Capture the cell that displays the provided text and extract its (x, y) central coordinate. 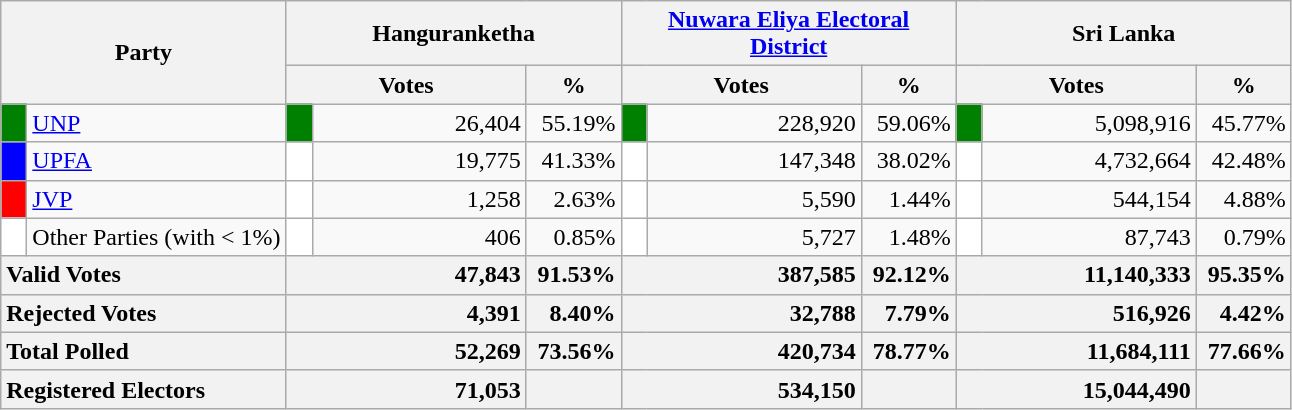
4,391 (406, 313)
71,053 (406, 389)
147,348 (754, 161)
38.02% (908, 161)
47,843 (406, 275)
Nuwara Eliya Electoral District (788, 34)
228,920 (754, 123)
420,734 (741, 351)
Valid Votes (144, 275)
5,098,916 (1089, 123)
406 (419, 237)
78.77% (908, 351)
91.53% (574, 275)
55.19% (574, 123)
Rejected Votes (144, 313)
Party (144, 52)
52,269 (406, 351)
11,684,111 (1076, 351)
Other Parties (with < 1%) (156, 237)
26,404 (419, 123)
2.63% (574, 199)
4,732,664 (1089, 161)
UPFA (156, 161)
0.85% (574, 237)
15,044,490 (1076, 389)
Sri Lanka (1124, 34)
5,727 (754, 237)
Registered Electors (144, 389)
77.66% (1244, 351)
92.12% (908, 275)
Hanguranketha (454, 34)
5,590 (754, 199)
32,788 (741, 313)
19,775 (419, 161)
1.48% (908, 237)
4.88% (1244, 199)
387,585 (741, 275)
87,743 (1089, 237)
Total Polled (144, 351)
1.44% (908, 199)
544,154 (1089, 199)
4.42% (1244, 313)
8.40% (574, 313)
73.56% (574, 351)
1,258 (419, 199)
41.33% (574, 161)
42.48% (1244, 161)
JVP (156, 199)
95.35% (1244, 275)
516,926 (1076, 313)
45.77% (1244, 123)
7.79% (908, 313)
534,150 (741, 389)
11,140,333 (1076, 275)
UNP (156, 123)
59.06% (908, 123)
0.79% (1244, 237)
